Determine the [X, Y] coordinate at the center of the cell enclosing the given text.  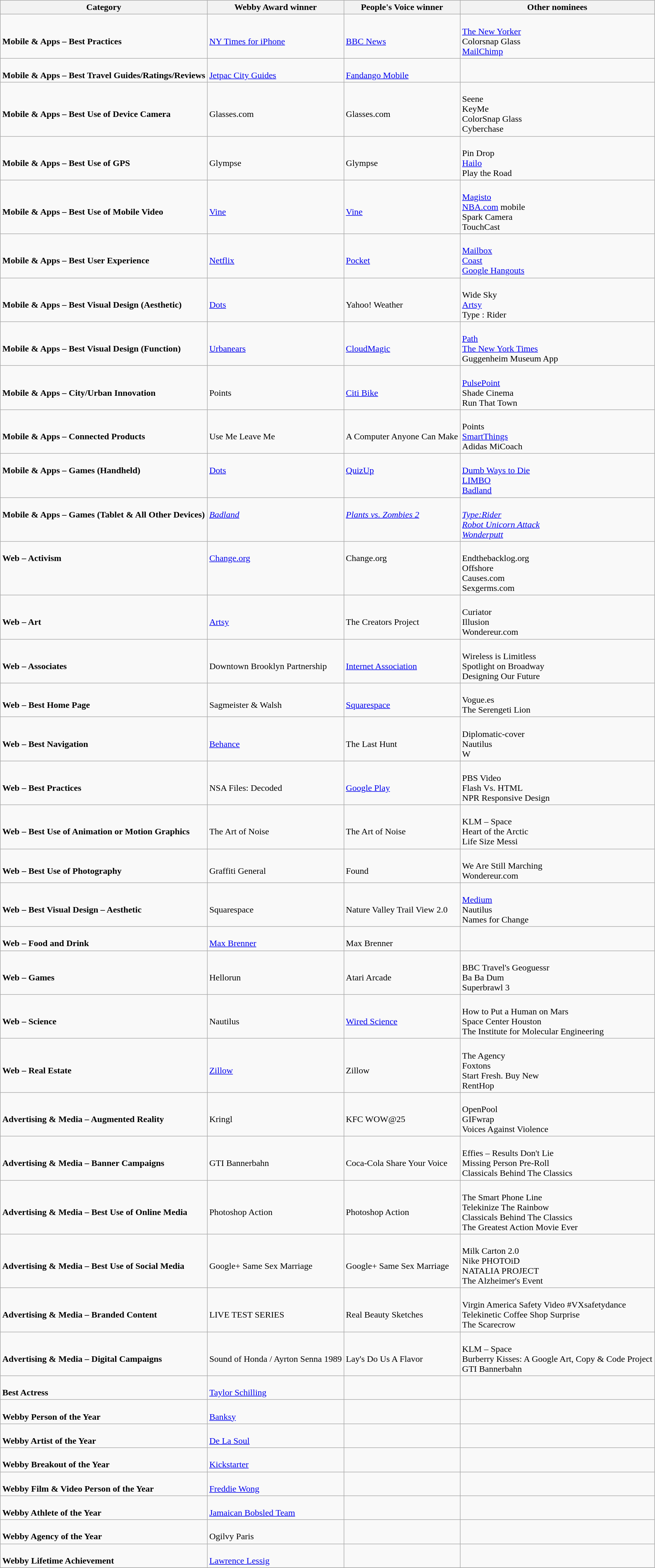
Real Beauty Sketches [402, 1310]
Lawrence Lessig [276, 1556]
Webby Lifetime Achievement [104, 1556]
Web – Best Practices [104, 783]
Web – Best Visual Design – Aesthetic [104, 904]
Netflix [276, 256]
PulsePoint Shade Cinema Run That Town [557, 387]
Webby Breakout of the Year [104, 1460]
Jetpac City Guides [276, 70]
Citi Bike [402, 387]
Web – Activism [104, 568]
QuizUp [402, 475]
Plants vs. Zombies 2 [402, 519]
Mobile & Apps – City/Urban Innovation [104, 387]
Artsy [276, 617]
Mobile & Apps – Best User Experience [104, 256]
Sound of Honda / Ayrton Senna 1989 [276, 1354]
PBS Video Flash Vs. HTML NPR Responsive Design [557, 783]
Advertising & Media – Best Use of Social Media [104, 1261]
Urbanears [276, 344]
Web – Real Estate [104, 1065]
Endthebacklog.org Offshore Causes.com Sexgerms.com [557, 568]
Web – Games [104, 972]
Webby Award winner [276, 7]
Type:Rider Robot Unicorn Attack Wonderputt [557, 519]
Kickstarter [276, 1460]
We Are Still Marching Wondereur.com [557, 866]
Internet Association [402, 661]
The New Yorker Colorsnap Glass MailChimp [557, 36]
Behance [276, 739]
Banksy [276, 1412]
The Creators Project [402, 617]
Ogilvy Paris [276, 1531]
BBC News [402, 36]
Diplomatic-cover Nautilus W [557, 739]
Taylor Schilling [276, 1388]
Mobile & Apps – Connected Products [104, 432]
Downtown Brooklyn Partnership [276, 661]
Google Play [402, 783]
Web – Best Home Page [104, 700]
Web – Science [104, 1017]
Webby Agency of the Year [104, 1531]
NY Times for iPhone [276, 36]
The Agency Foxtons Start Fresh. Buy New RentHop [557, 1065]
LIVE TEST SERIES [276, 1310]
BBC Travel's Geoguessr Ba Ba Dum Superbrawl 3 [557, 972]
Graffiti General [276, 866]
Wireless is Limitless Spotlight on Broadway Designing Our Future [557, 661]
Mobile & Apps – Best Use of Mobile Video [104, 207]
Mobile & Apps – Best Practices [104, 36]
Atari Arcade [402, 972]
Webby Film & Video Person of the Year [104, 1484]
Web – Art [104, 617]
How to Put a Human on Mars Space Center Houston The Institute for Molecular Engineering [557, 1017]
CloudMagic [402, 344]
Web – Best Navigation [104, 739]
The Smart Phone Line Telekinize The Rainbow Classicals Behind The Classics The Greatest Action Movie Ever [557, 1207]
Other nominees [557, 7]
Virgin America Safety Video #VXsafetydance Telekinetic Coffee Shop Surprise The Scarecrow [557, 1310]
Web – Best Use of Animation or Motion Graphics [104, 827]
Medium Nautilus Names for Change [557, 904]
Vogue.es The Serengeti Lion [557, 700]
Advertising & Media – Banner Campaigns [104, 1158]
Pin Drop Hailo Play the Road [557, 158]
Effies – Results Don't Lie Missing Person Pre-Roll Classicals Behind The Classics [557, 1158]
Yahoo! Weather [402, 300]
The Last Hunt [402, 739]
Dumb Ways to Die LIMBO Badland [557, 475]
KLM – Space Heart of the Arctic Life Size Messi [557, 827]
KFC WOW@25 [402, 1114]
Advertising & Media – Branded Content [104, 1310]
Web – Best Use of Photography [104, 866]
Curiator Illusion Wondereur.com [557, 617]
Mobile & Apps – Games (Tablet & All Other Devices) [104, 519]
Mobile & Apps – Best Visual Design (Aesthetic) [104, 300]
NSA Files: Decoded [276, 783]
Wide Sky Artsy Type : Rider [557, 300]
Path The New York Times Guggenheim Museum App [557, 344]
Milk Carton 2.0 Nike PHOTOiD NATALIA PROJECT The Alzheimer's Event [557, 1261]
Jamaican Bobsled Team [276, 1508]
Category [104, 7]
GTI Bannerbahn [276, 1158]
Fandango Mobile [402, 70]
Best Actress [104, 1388]
Wired Science [402, 1017]
Webby Person of the Year [104, 1412]
Hellorun [276, 972]
Points SmartThings Adidas MiCoach [557, 432]
Advertising & Media – Augmented Reality [104, 1114]
OpenPool GIFwrap Voices Against Violence [557, 1114]
Mobile & Apps – Best Travel Guides/Ratings/Reviews [104, 70]
Nature Valley Trail View 2.0 [402, 904]
Points [276, 387]
Freddie Wong [276, 1484]
Seene KeyMe ColorSnap Glass Cyberchase [557, 109]
Mailbox Coast Google Hangouts [557, 256]
De La Soul [276, 1436]
Pocket [402, 256]
Lay's Do Us A Flavor [402, 1354]
Advertising & Media – Best Use of Online Media [104, 1207]
Magisto NBA.com mobile Spark Camera TouchCast [557, 207]
A Computer Anyone Can Make [402, 432]
KLM – Space Burberry Kisses: A Google Art, Copy & Code Project GTI Bannerbahn [557, 1354]
Web – Food and Drink [104, 938]
Mobile & Apps – Best Visual Design (Function) [104, 344]
Mobile & Apps – Best Use of Device Camera [104, 109]
Webby Artist of the Year [104, 1436]
Coca-Cola Share Your Voice [402, 1158]
People's Voice winner [402, 7]
Advertising & Media – Digital Campaigns [104, 1354]
Nautilus [276, 1017]
Use Me Leave Me [276, 432]
Mobile & Apps – Games (Handheld) [104, 475]
Mobile & Apps – Best Use of GPS [104, 158]
Found [402, 866]
Web – Associates [104, 661]
Kringl [276, 1114]
Badland [276, 519]
Webby Athlete of the Year [104, 1508]
Sagmeister & Walsh [276, 700]
